Search for the cell housing the specified text and yield its (x, y) center coordinate. 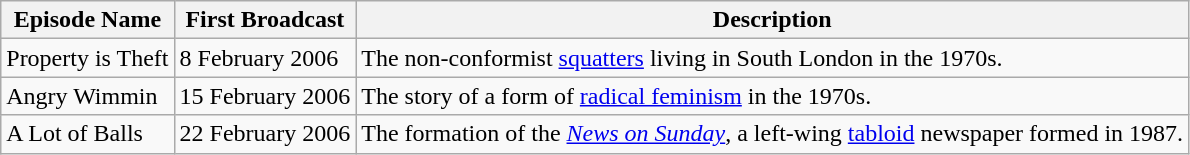
22 February 2006 (265, 134)
Angry Wimmin (88, 96)
Episode Name (88, 20)
First Broadcast (265, 20)
The formation of the News on Sunday, a left-wing tabloid newspaper formed in 1987. (772, 134)
Description (772, 20)
8 February 2006 (265, 58)
15 February 2006 (265, 96)
The non-conformist squatters living in South London in the 1970s. (772, 58)
A Lot of Balls (88, 134)
Property is Theft (88, 58)
The story of a form of radical feminism in the 1970s. (772, 96)
